Detect which cell encompasses the target text, then output its [x, y] center coordinate. 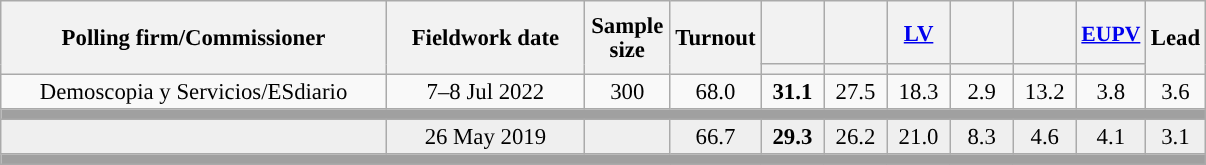
Fieldwork date [485, 38]
Sample size [627, 38]
13.2 [1044, 92]
26.2 [856, 138]
26 May 2019 [485, 138]
Lead [1175, 38]
3.6 [1175, 92]
300 [627, 92]
31.1 [792, 92]
EUPV [1110, 32]
8.3 [982, 138]
7–8 Jul 2022 [485, 92]
68.0 [716, 92]
Polling firm/Commissioner [194, 38]
2.9 [982, 92]
LV [918, 32]
3.1 [1175, 138]
3.8 [1110, 92]
18.3 [918, 92]
27.5 [856, 92]
4.1 [1110, 138]
Turnout [716, 38]
4.6 [1044, 138]
21.0 [918, 138]
29.3 [792, 138]
66.7 [716, 138]
Demoscopia y Servicios/ESdiario [194, 92]
